Capture the cell that displays the provided text and extract its [X, Y] central coordinate. 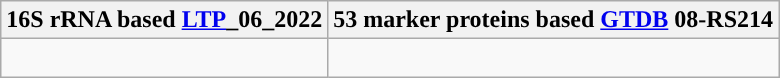
16S rRNA based LTP_06_2022 [164, 20]
53 marker proteins based GTDB 08-RS214 [554, 20]
